Return the [X, Y] coordinate for the center point of the cell that contains the specified text.  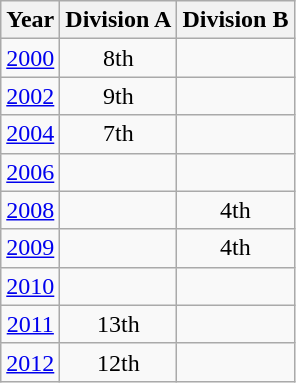
2006 [30, 172]
2012 [30, 362]
13th [118, 324]
9th [118, 96]
2004 [30, 134]
2010 [30, 286]
7th [118, 134]
2011 [30, 324]
2008 [30, 210]
Year [30, 20]
Division B [236, 20]
2000 [30, 58]
12th [118, 362]
2009 [30, 248]
8th [118, 58]
2002 [30, 96]
Division A [118, 20]
